Capture the cell that displays the provided text and extract its (x, y) central coordinate. 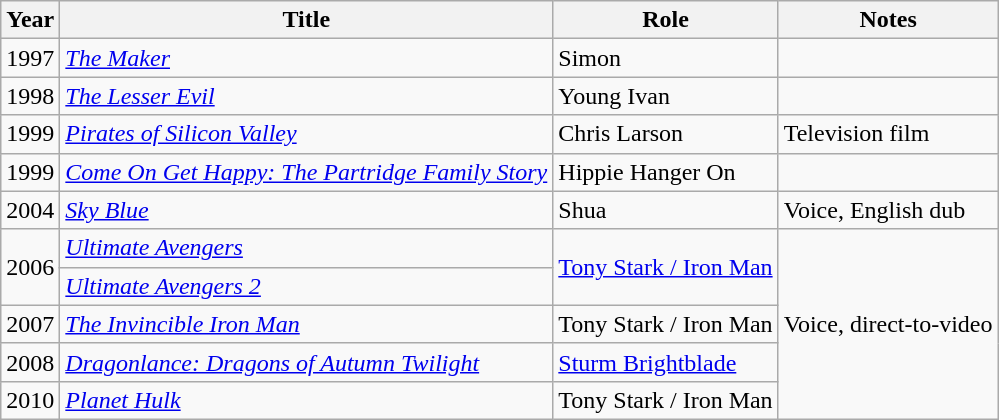
2004 (30, 210)
The Lesser Evil (306, 96)
Sturm Brightblade (666, 362)
Year (30, 20)
Title (306, 20)
Chris Larson (666, 134)
Sky Blue (306, 210)
Ultimate Avengers 2 (306, 286)
Television film (888, 134)
Young Ivan (666, 96)
The Maker (306, 58)
Ultimate Avengers (306, 248)
Simon (666, 58)
Planet Hulk (306, 400)
Come On Get Happy: The Partridge Family Story (306, 172)
Shua (666, 210)
2007 (30, 324)
1998 (30, 96)
Voice, English dub (888, 210)
Voice, direct-to-video (888, 324)
1997 (30, 58)
Notes (888, 20)
The Invincible Iron Man (306, 324)
2010 (30, 400)
Pirates of Silicon Valley (306, 134)
Hippie Hanger On (666, 172)
2008 (30, 362)
2006 (30, 267)
Role (666, 20)
Dragonlance: Dragons of Autumn Twilight (306, 362)
